Output the [x, y] coordinate of the center of the cell containing the given text.  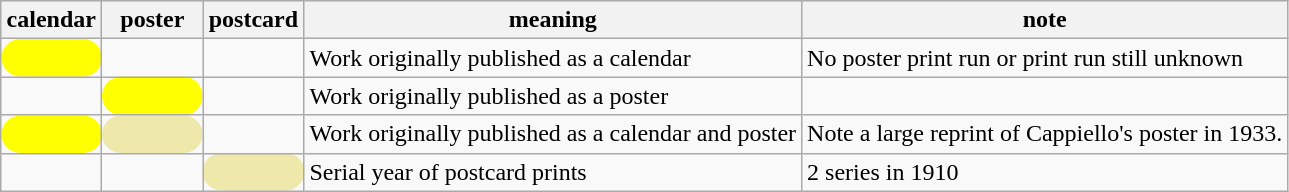
meaning [553, 20]
2 series in 1910 [1045, 172]
poster [152, 20]
calendar [52, 20]
Work originally published as a calendar and poster [553, 134]
postcard [254, 20]
No poster print run or print run still unknown [1045, 58]
Work originally published as a calendar [553, 58]
Serial year of postcard prints [553, 172]
Note a large reprint of Cappiello's poster in 1933. [1045, 134]
Work originally published as a poster [553, 96]
note [1045, 20]
